Scan for the cell matching the given text and deliver its [X, Y] coordinate at center. 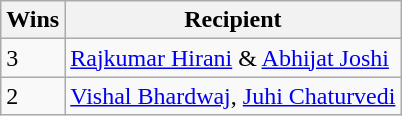
Recipient [233, 20]
Vishal Bhardwaj, Juhi Chaturvedi [233, 96]
Rajkumar Hirani & Abhijat Joshi [233, 58]
2 [33, 96]
3 [33, 58]
Wins [33, 20]
